Return the [X, Y] coordinate for the center point of the cell that contains the specified text.  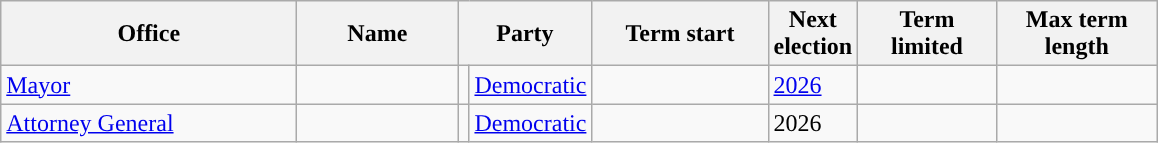
Term limited [928, 34]
Attorney General [149, 123]
Mayor [149, 85]
Name [378, 34]
Office [149, 34]
Max term length [1076, 34]
Party [525, 34]
Next election [813, 34]
Term start [680, 34]
